Capture the cell that displays the provided text and extract its (x, y) central coordinate. 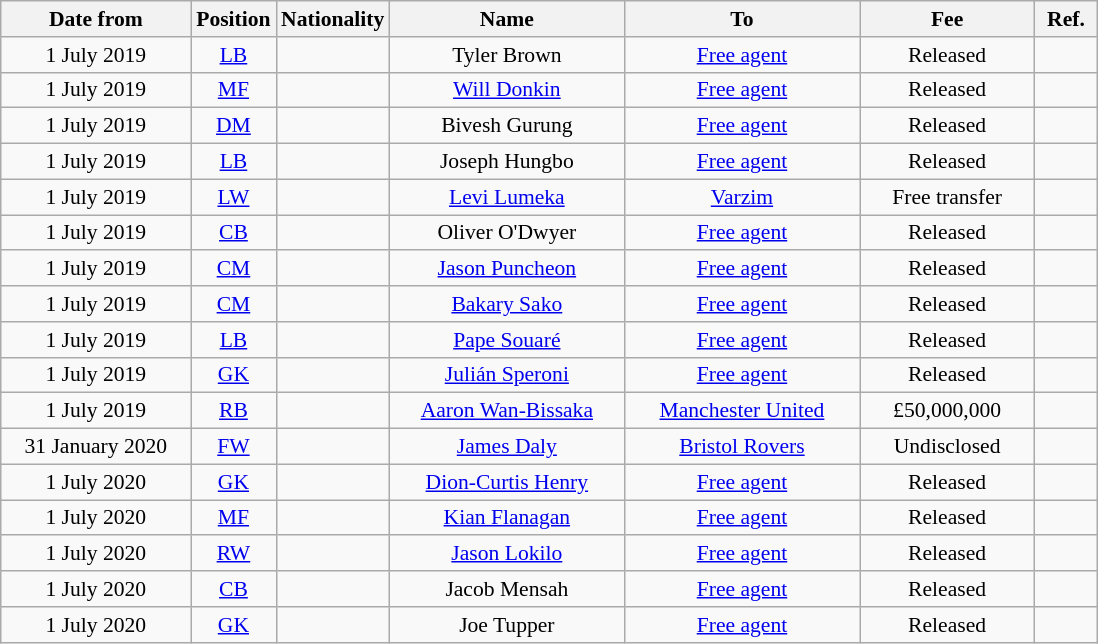
Joe Tupper (506, 625)
Bristol Rovers (742, 447)
Position (234, 19)
Name (506, 19)
Will Donkin (506, 90)
FW (234, 447)
Manchester United (742, 411)
Kian Flanagan (506, 518)
Oliver O'Dwyer (506, 233)
Date from (96, 19)
Nationality (332, 19)
Dion-Curtis Henry (506, 482)
Varzim (742, 197)
LW (234, 197)
RB (234, 411)
Jacob Mensah (506, 589)
Pape Souaré (506, 340)
Free transfer (948, 197)
To (742, 19)
Aaron Wan-Bissaka (506, 411)
Fee (948, 19)
Joseph Hungbo (506, 162)
Jason Lokilo (506, 554)
DM (234, 126)
Undisclosed (948, 447)
RW (234, 554)
£50,000,000 (948, 411)
Levi Lumeka (506, 197)
Ref. (1066, 19)
Bivesh Gurung (506, 126)
Julián Speroni (506, 375)
Bakary Sako (506, 304)
Tyler Brown (506, 55)
James Daly (506, 447)
31 January 2020 (96, 447)
Jason Puncheon (506, 269)
